Find where the given text appears and provide that cell's center as [X, Y] coordinate. 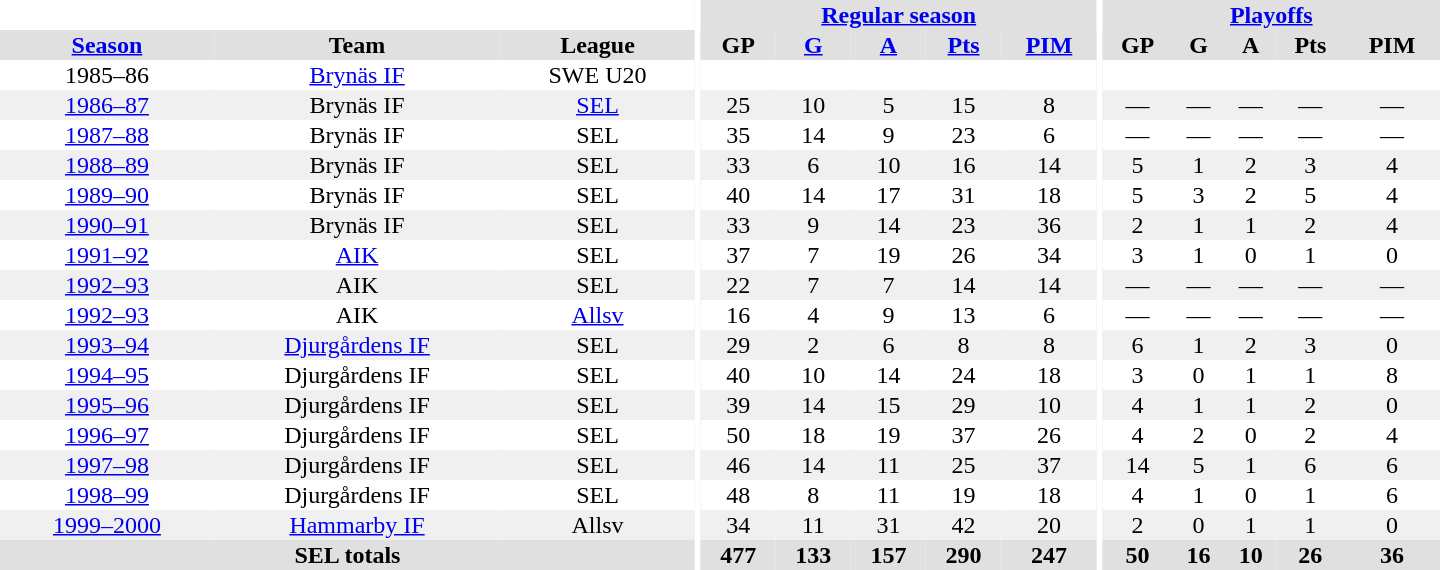
46 [738, 465]
157 [888, 555]
1998–99 [107, 495]
Playoffs [1272, 15]
24 [964, 375]
22 [738, 285]
39 [738, 405]
Team [357, 45]
1997–98 [107, 465]
Regular season [899, 15]
SEL totals [348, 555]
1990–91 [107, 225]
1994–95 [107, 375]
477 [738, 555]
1991–92 [107, 255]
17 [888, 195]
1987–88 [107, 135]
1995–96 [107, 405]
48 [738, 495]
1989–90 [107, 195]
1986–87 [107, 105]
1985–86 [107, 75]
42 [964, 525]
1993–94 [107, 345]
133 [814, 555]
13 [964, 315]
SWE U20 [598, 75]
20 [1049, 525]
1999–2000 [107, 525]
Hammarby IF [357, 525]
247 [1049, 555]
290 [964, 555]
1988–89 [107, 165]
1996–97 [107, 435]
35 [738, 135]
Season [107, 45]
League [598, 45]
